Detect which cell encompasses the target text, then output its (X, Y) center coordinate. 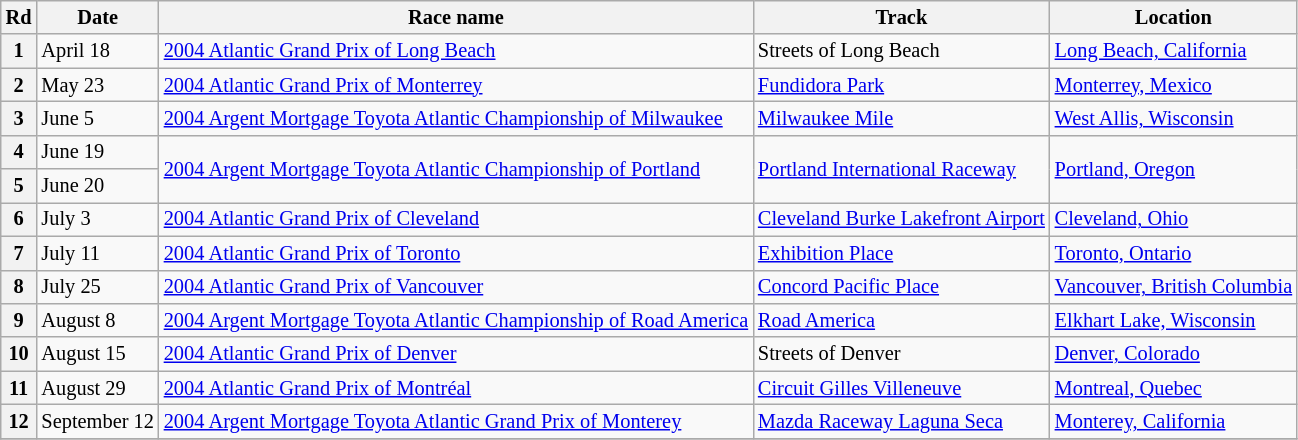
Concord Pacific Place (902, 287)
2004 Argent Mortgage Toyota Atlantic Championship of Road America (456, 320)
10 (19, 354)
2004 Atlantic Grand Prix of Montréal (456, 388)
Portland, Oregon (1174, 168)
April 18 (97, 51)
7 (19, 253)
Circuit Gilles Villeneuve (902, 388)
August 8 (97, 320)
Streets of Denver (902, 354)
9 (19, 320)
Toronto, Ontario (1174, 253)
2004 Atlantic Grand Prix of Cleveland (456, 219)
2004 Atlantic Grand Prix of Denver (456, 354)
Location (1174, 17)
May 23 (97, 85)
6 (19, 219)
June 20 (97, 186)
Denver, Colorado (1174, 354)
Rd (19, 17)
July 11 (97, 253)
Monterrey, Mexico (1174, 85)
3 (19, 118)
2004 Atlantic Grand Prix of Long Beach (456, 51)
Streets of Long Beach (902, 51)
August 15 (97, 354)
11 (19, 388)
4 (19, 152)
Cleveland, Ohio (1174, 219)
12 (19, 421)
Track (902, 17)
June 19 (97, 152)
West Allis, Wisconsin (1174, 118)
Milwaukee Mile (902, 118)
September 12 (97, 421)
Elkhart Lake, Wisconsin (1174, 320)
2004 Argent Mortgage Toyota Atlantic Championship of Milwaukee (456, 118)
July 25 (97, 287)
5 (19, 186)
June 5 (97, 118)
Cleveland Burke Lakefront Airport (902, 219)
Long Beach, California (1174, 51)
2004 Atlantic Grand Prix of Monterrey (456, 85)
2004 Argent Mortgage Toyota Atlantic Championship of Portland (456, 168)
July 3 (97, 219)
8 (19, 287)
Road America (902, 320)
Mazda Raceway Laguna Seca (902, 421)
Vancouver, British Columbia (1174, 287)
Monterey, California (1174, 421)
Montreal, Quebec (1174, 388)
Portland International Raceway (902, 168)
1 (19, 51)
2004 Atlantic Grand Prix of Vancouver (456, 287)
Fundidora Park (902, 85)
Exhibition Place (902, 253)
2004 Atlantic Grand Prix of Toronto (456, 253)
2 (19, 85)
Race name (456, 17)
August 29 (97, 388)
Date (97, 17)
2004 Argent Mortgage Toyota Atlantic Grand Prix of Monterey (456, 421)
